Extract the (X, Y) coordinate from the center of the cell holding the provided text.  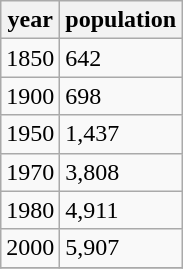
1970 (30, 172)
1,437 (121, 134)
3,808 (121, 172)
1950 (30, 134)
1980 (30, 210)
year (30, 20)
642 (121, 58)
698 (121, 96)
1850 (30, 58)
1900 (30, 96)
population (121, 20)
5,907 (121, 248)
4,911 (121, 210)
2000 (30, 248)
